Return (X, Y) of the center of cell containing provided text 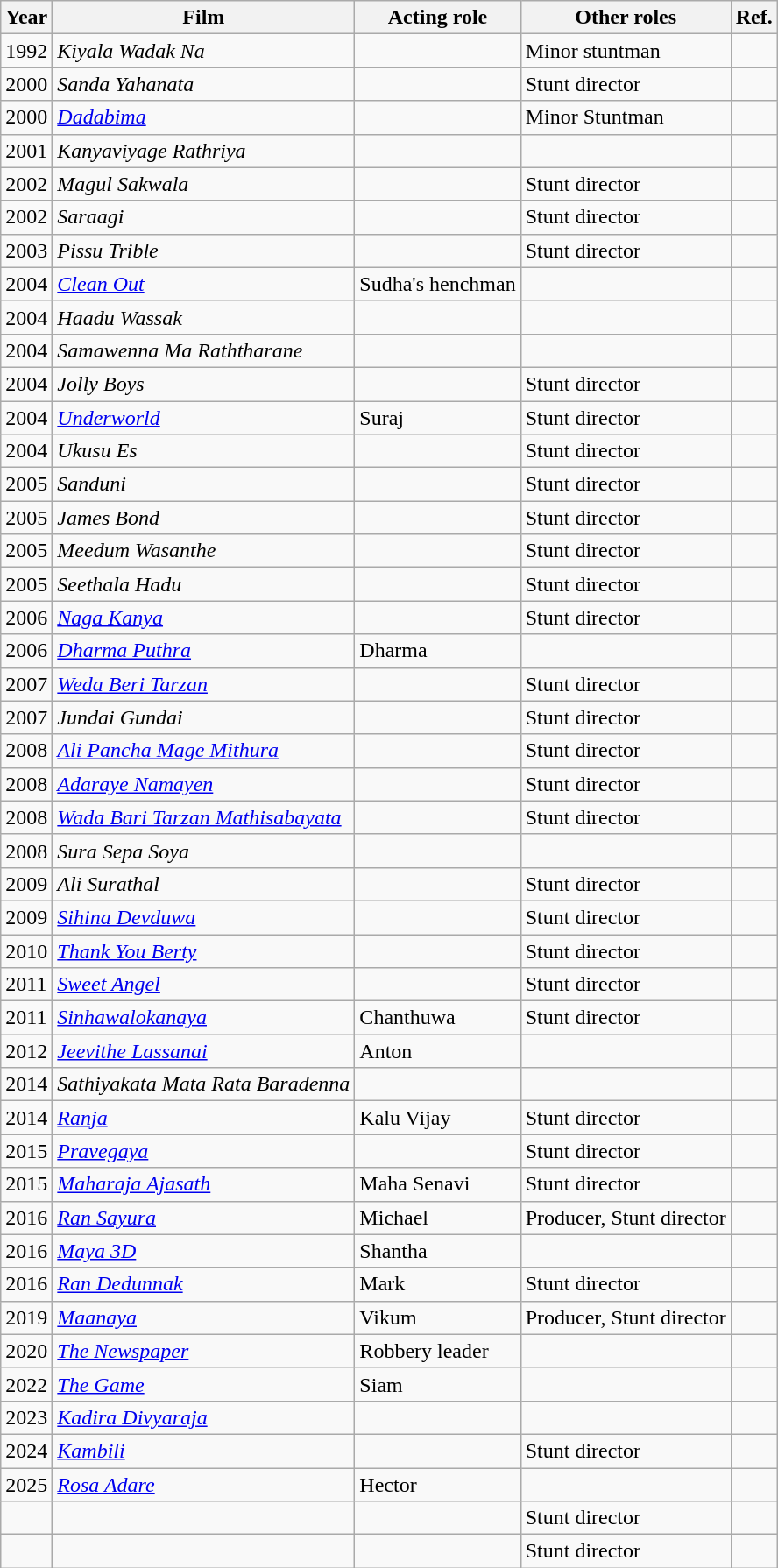
Chanthuwa (438, 1018)
Ukusu Es (203, 451)
Seethala Hadu (203, 584)
Sura Sepa Soya (203, 851)
2025 (26, 1485)
2001 (26, 151)
James Bond (203, 518)
Ran Sayura (203, 1218)
Jolly Boys (203, 384)
Magul Sakwala (203, 184)
Sudha's henchman (438, 284)
Ali Surathal (203, 884)
2022 (26, 1384)
Adaraye Namayen (203, 784)
Sihina Devduwa (203, 917)
The Game (203, 1384)
Haadu Wassak (203, 317)
2010 (26, 950)
Kiyala Wadak Na (203, 51)
Dharma (438, 651)
Ran Dedunnak (203, 1284)
2012 (26, 1051)
Sinhawalokanaya (203, 1018)
Pissu Trible (203, 251)
2020 (26, 1351)
The Newspaper (203, 1351)
Kadira Divyaraja (203, 1417)
Dharma Puthra (203, 651)
Meedum Wasanthe (203, 551)
Anton (438, 1051)
Sathiyakata Mata Rata Baradenna (203, 1084)
Clean Out (203, 284)
Weda Beri Tarzan (203, 684)
Film (203, 18)
Ali Pancha Mage Mithura (203, 751)
2023 (26, 1417)
Sanda Yahanata (203, 84)
Sweet Angel (203, 985)
Rosa Adare (203, 1485)
Wada Bari Tarzan Mathisabayata (203, 817)
Maya 3D (203, 1251)
Maharaja Ajasath (203, 1184)
Minor stuntman (626, 51)
Dadabima (203, 117)
Ref. (753, 18)
Saraagi (203, 217)
Pravegaya (203, 1151)
Acting role (438, 18)
Maanaya (203, 1317)
Thank You Berty (203, 950)
Kanyaviyage Rathriya (203, 151)
Shantha (438, 1251)
Naga Kanya (203, 618)
Underworld (203, 418)
Sanduni (203, 484)
Other roles (626, 18)
2024 (26, 1451)
Robbery leader (438, 1351)
Kalu Vijay (438, 1118)
Jeevithe Lassanai (203, 1051)
Hector (438, 1485)
Jundai Gundai (203, 717)
1992 (26, 51)
2019 (26, 1317)
Ranja (203, 1118)
Kambili (203, 1451)
Michael (438, 1218)
Siam (438, 1384)
Vikum (438, 1317)
Suraj (438, 418)
Mark (438, 1284)
2003 (26, 251)
Year (26, 18)
Maha Senavi (438, 1184)
Minor Stuntman (626, 117)
Samawenna Ma Raththarane (203, 350)
